Find where the given text appears and provide that cell's center as (x, y) coordinate. 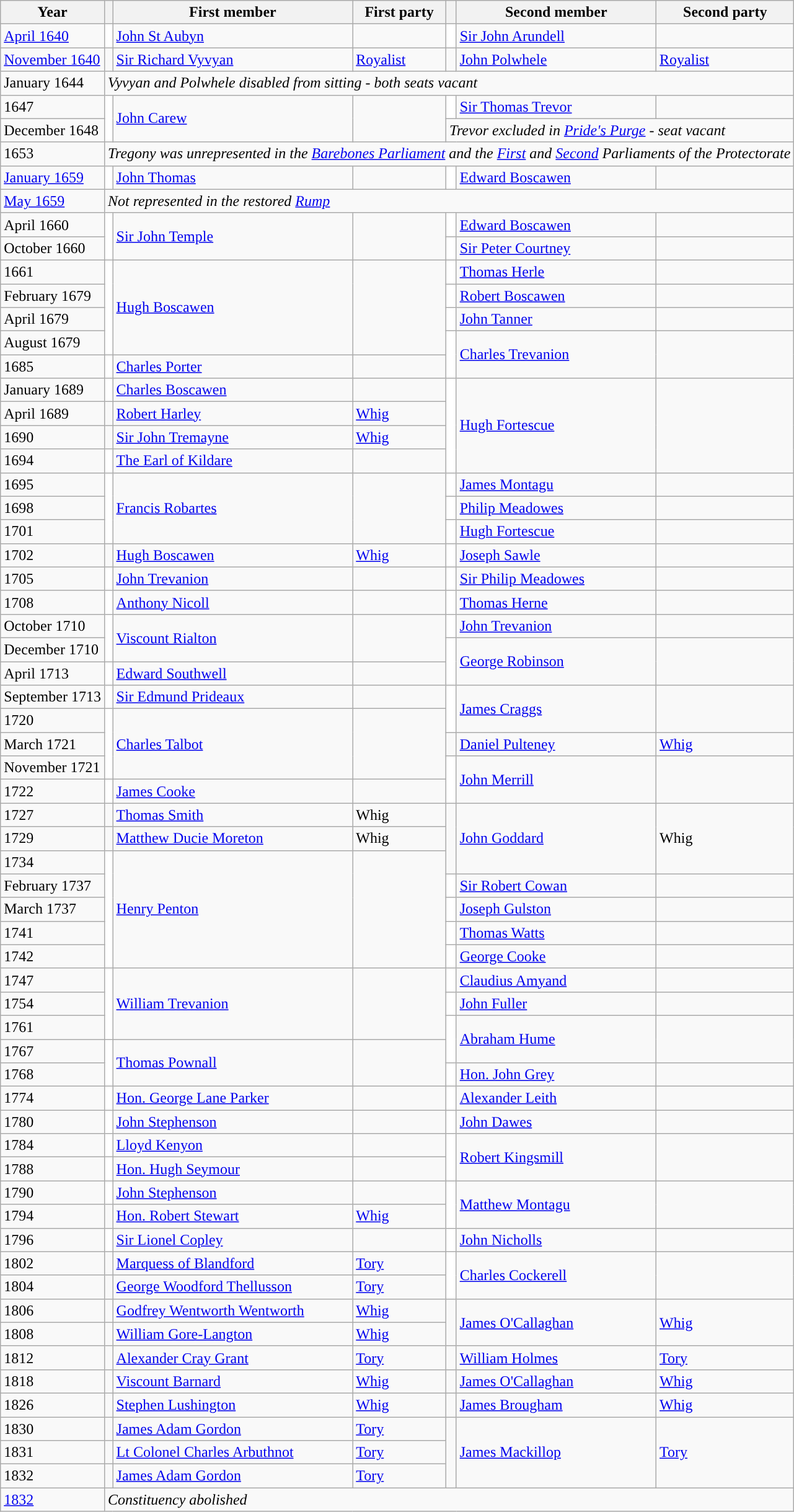
John Carew (233, 118)
1830 (53, 1428)
Vyvyan and Polwhele disabled from sitting - both seats vacant (449, 83)
Hon. John Grey (556, 1075)
1794 (53, 1216)
1818 (53, 1381)
James Craggs (556, 709)
August 1679 (53, 343)
John Dawes (556, 1122)
1695 (53, 484)
1768 (53, 1075)
April 1689 (53, 414)
Godfrey Wentworth Wentworth (233, 1310)
Lt Colonel Charles Arbuthnot (233, 1452)
May 1659 (53, 201)
November 1640 (53, 60)
Marquess of Blandford (233, 1263)
1780 (53, 1122)
1727 (53, 815)
January 1689 (53, 390)
John Fuller (556, 1003)
John Polwhele (556, 60)
Constituency abolished (449, 1500)
1705 (53, 579)
Anthony Nicoll (233, 602)
1698 (53, 508)
1796 (53, 1240)
February 1679 (53, 296)
1747 (53, 980)
Alexander Leith (556, 1098)
1741 (53, 933)
1761 (53, 1027)
Robert Boscawen (556, 296)
1685 (53, 367)
James Mackillop (556, 1452)
February 1737 (53, 886)
Sir Edmund Prideaux (233, 697)
Joseph Gulston (556, 909)
1784 (53, 1145)
Henry Penton (233, 909)
December 1648 (53, 130)
James Brougham (556, 1405)
April 1660 (53, 225)
March 1737 (53, 909)
Thomas Watts (556, 933)
Abraham Hume (556, 1039)
Matthew Montagu (556, 1204)
December 1710 (53, 649)
Trevor excluded in Pride's Purge - seat vacant (620, 130)
1774 (53, 1098)
Sir Peter Courtney (556, 248)
Thomas Pownall (233, 1063)
Sir Lionel Copley (233, 1240)
First party (399, 12)
Robert Harley (233, 414)
1661 (53, 272)
April 1713 (53, 673)
Francis Robartes (233, 508)
George Robinson (556, 661)
Thomas Smith (233, 815)
First member (233, 12)
October 1710 (53, 626)
1690 (53, 437)
1826 (53, 1405)
Thomas Herle (556, 272)
Charles Boscawen (233, 390)
1647 (53, 107)
October 1660 (53, 248)
Second party (725, 12)
Hon. Hugh Seymour (233, 1169)
James Cooke (233, 791)
January 1659 (53, 177)
Alexander Cray Grant (233, 1358)
Not represented in the restored Rump (449, 201)
1831 (53, 1452)
Sir John Temple (233, 236)
Sir Thomas Trevor (556, 107)
1804 (53, 1287)
Sir Robert Cowan (556, 886)
1808 (53, 1334)
Tregony was unrepresented in the Barebones Parliament and the First and Second Parliaments of the Protectorate (449, 154)
William Trevanion (233, 1003)
John Goddard (556, 838)
1802 (53, 1263)
1702 (53, 555)
1694 (53, 461)
Joseph Sawle (556, 555)
George Cooke (556, 956)
Matthew Ducie Moreton (233, 838)
1653 (53, 154)
Sir Philip Meadowes (556, 579)
John Tanner (556, 319)
March 1721 (53, 744)
Viscount Barnard (233, 1381)
Thomas Herne (556, 602)
September 1713 (53, 697)
1708 (53, 602)
James Montagu (556, 484)
1790 (53, 1193)
Charles Porter (233, 367)
William Holmes (556, 1358)
1729 (53, 838)
Hon. George Lane Parker (233, 1098)
Charles Talbot (233, 744)
1722 (53, 791)
Sir John Arundell (556, 36)
January 1644 (53, 83)
John Thomas (233, 177)
Stephen Lushington (233, 1405)
Year (53, 12)
Sir Richard Vyvyan (233, 60)
Edward Southwell (233, 673)
The Earl of Kildare (233, 461)
1767 (53, 1051)
1806 (53, 1310)
Daniel Pulteney (556, 744)
Philip Meadowes (556, 508)
1720 (53, 721)
John Merrill (556, 780)
1701 (53, 531)
April 1679 (53, 319)
William Gore-Langton (233, 1334)
John St Aubyn (233, 36)
Viscount Rialton (233, 638)
Sir John Tremayne (233, 437)
John Nicholls (556, 1240)
April 1640 (53, 36)
Claudius Amyand (556, 980)
Charles Cockerell (556, 1275)
1812 (53, 1358)
George Woodford Thellusson (233, 1287)
1754 (53, 1003)
Robert Kingsmill (556, 1157)
November 1721 (53, 768)
Second member (556, 12)
Lloyd Kenyon (233, 1145)
1742 (53, 956)
Hon. Robert Stewart (233, 1216)
1734 (53, 862)
1788 (53, 1169)
Charles Trevanion (556, 355)
